For the text-containing cell, return its midpoint in [X, Y] coordinate format. 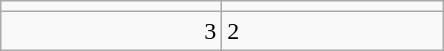
2 [332, 31]
3 [112, 31]
